From the cell containing the given text, extract its center point as [x, y] coordinate. 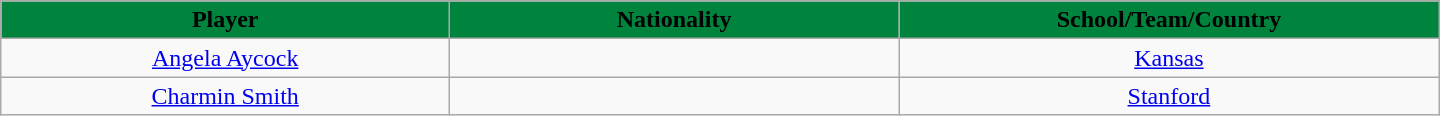
Charmin Smith [226, 96]
Kansas [1170, 58]
Stanford [1170, 96]
Player [226, 20]
Nationality [674, 20]
School/Team/Country [1170, 20]
Angela Aycock [226, 58]
